Scan for the cell matching the given text and deliver its (x, y) coordinate at center. 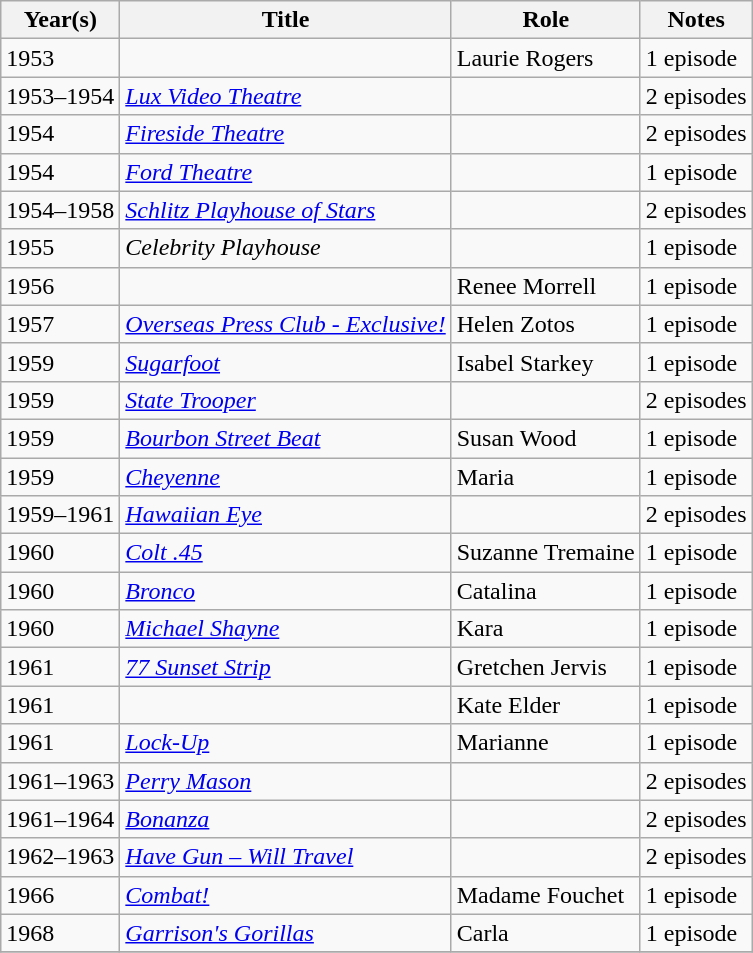
Hawaiian Eye (286, 515)
1961–1964 (60, 819)
Have Gun – Will Travel (286, 857)
Lock-Up (286, 743)
State Trooper (286, 400)
Kara (546, 629)
Maria (546, 477)
Renee Morrell (546, 286)
Sugarfoot (286, 362)
Marianne (546, 743)
1953 (60, 58)
Helen Zotos (546, 324)
1966 (60, 895)
1957 (60, 324)
1968 (60, 933)
Colt .45 (286, 553)
Celebrity Playhouse (286, 248)
Kate Elder (546, 705)
Garrison's Gorillas (286, 933)
1956 (60, 286)
Gretchen Jervis (546, 667)
Perry Mason (286, 781)
Combat! (286, 895)
1962–1963 (60, 857)
Catalina (546, 591)
Isabel Starkey (546, 362)
Notes (696, 20)
Fireside Theatre (286, 134)
Susan Wood (546, 438)
Madame Fouchet (546, 895)
1955 (60, 248)
1959–1961 (60, 515)
Year(s) (60, 20)
1961–1963 (60, 781)
Bonanza (286, 819)
Cheyenne (286, 477)
77 Sunset Strip (286, 667)
Laurie Rogers (546, 58)
Title (286, 20)
Bourbon Street Beat (286, 438)
Lux Video Theatre (286, 96)
Ford Theatre (286, 172)
Schlitz Playhouse of Stars (286, 210)
Carla (546, 933)
Overseas Press Club - Exclusive! (286, 324)
Role (546, 20)
Suzanne Tremaine (546, 553)
Michael Shayne (286, 629)
1954–1958 (60, 210)
Bronco (286, 591)
1953–1954 (60, 96)
